Return the (x, y) coordinate for the center point of the cell that contains the specified text.  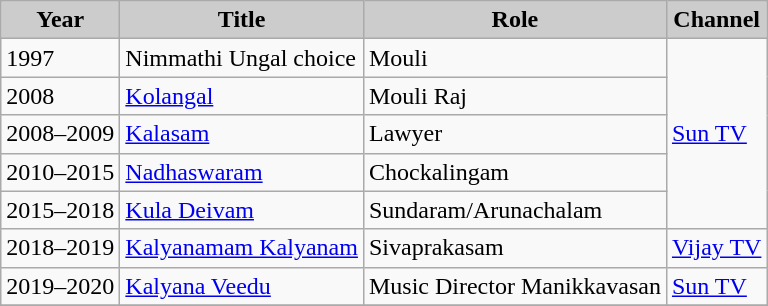
2019–2020 (60, 286)
Kolangal (242, 96)
2018–2019 (60, 248)
Lawyer (514, 134)
2008–2009 (60, 134)
Channel (716, 20)
Kalasam (242, 134)
Kalyana Veedu (242, 286)
Sundaram/Arunachalam (514, 210)
1997 (60, 58)
Title (242, 20)
Vijay TV (716, 248)
Nimmathi Ungal choice (242, 58)
Sivaprakasam (514, 248)
Chockalingam (514, 172)
2015–2018 (60, 210)
Kula Deivam (242, 210)
2008 (60, 96)
2010–2015 (60, 172)
Music Director Manikkavasan (514, 286)
Mouli (514, 58)
Mouli Raj (514, 96)
Role (514, 20)
Kalyanamam Kalyanam (242, 248)
Nadhaswaram (242, 172)
Year (60, 20)
